For the text-containing cell, return its midpoint in (x, y) coordinate format. 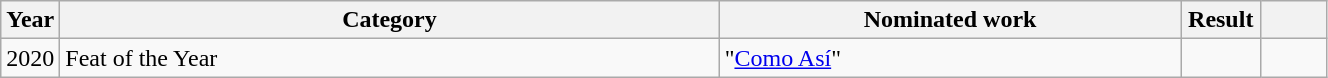
Year (30, 20)
Result (1221, 20)
"Como Así" (950, 58)
Nominated work (950, 20)
Category (390, 20)
Feat of the Year (390, 58)
2020 (30, 58)
